Determine the [X, Y] coordinate at the center of the cell enclosing the given text.  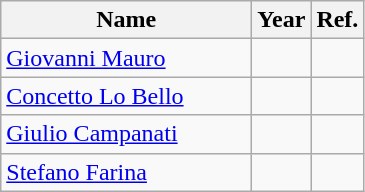
Name [126, 20]
Giovanni Mauro [126, 58]
Ref. [338, 20]
Giulio Campanati [126, 134]
Year [282, 20]
Stefano Farina [126, 172]
Concetto Lo Bello [126, 96]
